Extract the [x, y] coordinate from the center of the cell holding the provided text.  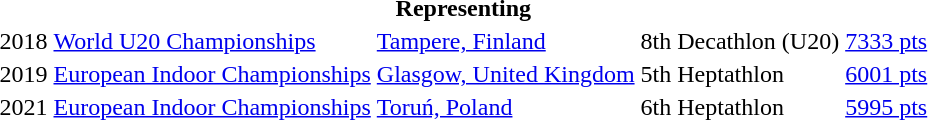
World U20 Championships [212, 41]
Tampere, Finland [506, 41]
Heptathlon [758, 74]
European Indoor Championships [212, 74]
5th [656, 74]
Glasgow, United Kingdom [506, 74]
Decathlon (U20) [758, 41]
8th [656, 41]
